Capture the cell that displays the provided text and extract its [X, Y] central coordinate. 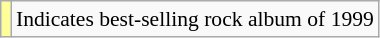
Indicates best-selling rock album of 1999 [195, 19]
